Return [X, Y] of the center of cell containing provided text 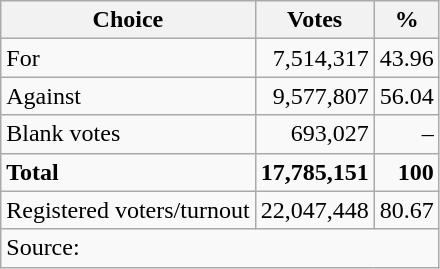
% [406, 20]
80.67 [406, 210]
Registered voters/turnout [128, 210]
100 [406, 172]
Total [128, 172]
For [128, 58]
7,514,317 [314, 58]
Blank votes [128, 134]
693,027 [314, 134]
Against [128, 96]
22,047,448 [314, 210]
Source: [220, 248]
17,785,151 [314, 172]
43.96 [406, 58]
Choice [128, 20]
– [406, 134]
9,577,807 [314, 96]
56.04 [406, 96]
Votes [314, 20]
